Search for the cell housing the specified text and yield its [x, y] center coordinate. 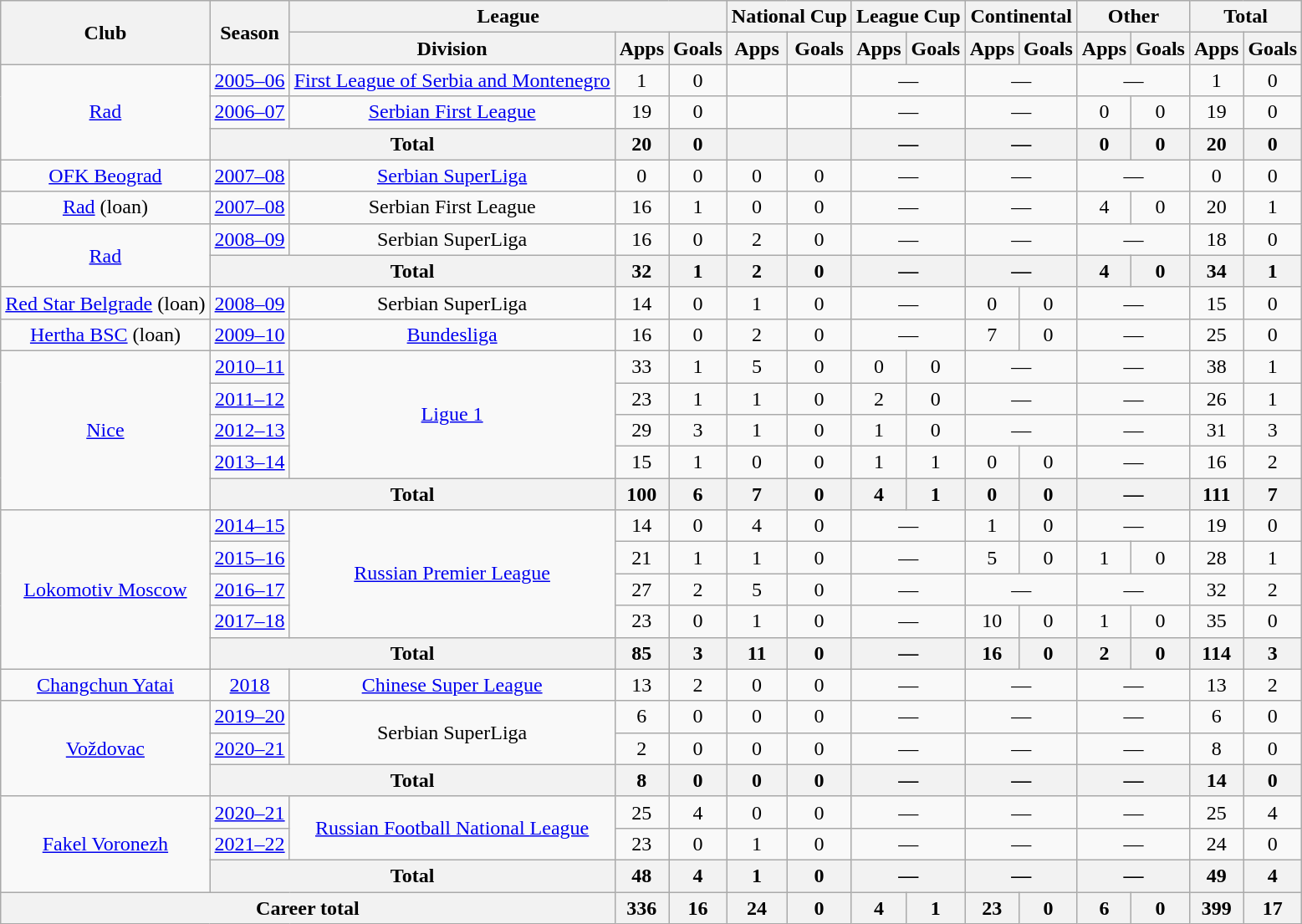
2006–07 [249, 112]
2009–10 [249, 334]
114 [1216, 653]
34 [1216, 271]
21 [641, 558]
27 [641, 590]
2016–17 [249, 590]
31 [1216, 431]
National Cup [789, 17]
Rad (loan) [105, 207]
2011–12 [249, 399]
38 [1216, 366]
336 [641, 907]
Hertha BSC (loan) [105, 334]
17 [1273, 907]
11 [757, 653]
Bundesliga [452, 334]
2019–20 [249, 717]
Voždovac [105, 748]
2014–15 [249, 526]
OFK Beograd [105, 176]
Continental [1021, 17]
2021–22 [249, 844]
2013–14 [249, 462]
10 [992, 621]
26 [1216, 399]
Season [249, 33]
Fakel Voronezh [105, 844]
Ligue 1 [452, 414]
Career total [308, 907]
48 [641, 876]
399 [1216, 907]
2012–13 [249, 431]
85 [641, 653]
18 [1216, 239]
28 [1216, 558]
29 [641, 431]
Changchun Yatai [105, 685]
Division [452, 48]
First League of Serbia and Montenegro [452, 80]
2017–18 [249, 621]
33 [641, 366]
Nice [105, 430]
Lokomotiv Moscow [105, 590]
Club [105, 33]
2005–06 [249, 80]
2018 [249, 685]
49 [1216, 876]
111 [1216, 494]
Russian Football National League [452, 828]
Red Star Belgrade (loan) [105, 303]
100 [641, 494]
League Cup [908, 17]
2010–11 [249, 366]
Russian Premier League [452, 574]
League [508, 17]
2015–16 [249, 558]
Chinese Super League [452, 685]
35 [1216, 621]
Other [1133, 17]
